Scan for the cell matching the given text and deliver its [x, y] coordinate at center. 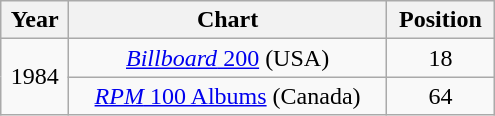
Chart [228, 20]
RPM 100 Albums (Canada) [228, 96]
64 [441, 96]
Position [441, 20]
1984 [35, 77]
18 [441, 58]
Year [35, 20]
Billboard 200 (USA) [228, 58]
